Scan for the cell matching the given text and deliver its (x, y) coordinate at center. 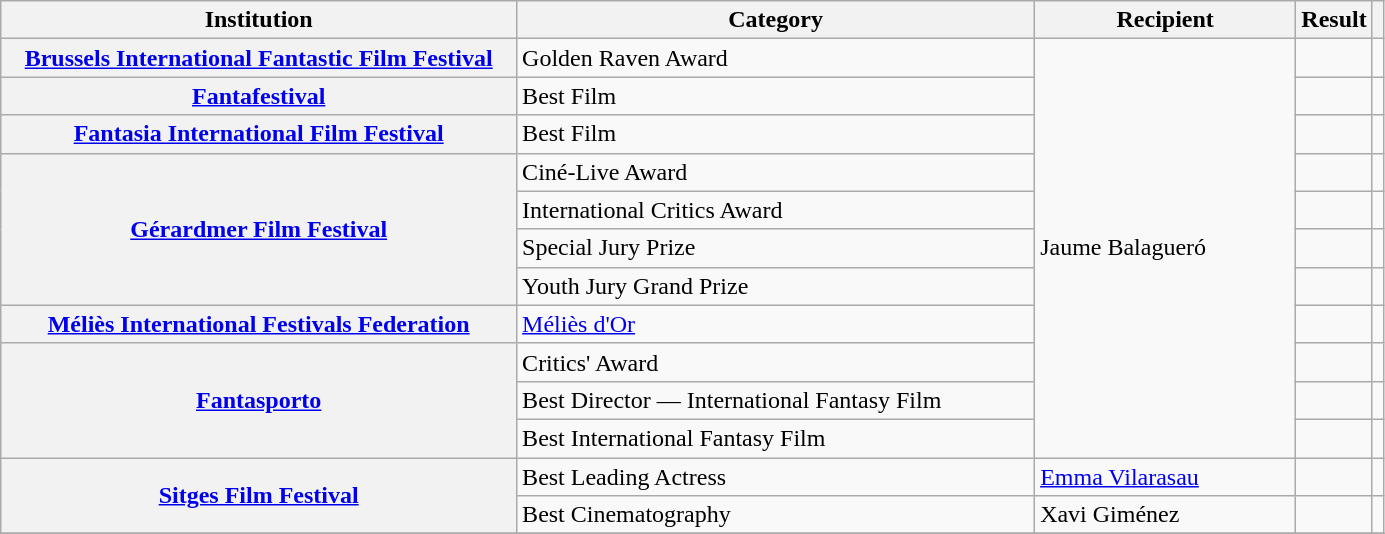
Brussels International Fantastic Film Festival (259, 58)
Gérardmer Film Festival (259, 229)
Jaume Balagueró (1166, 248)
Critics' Award (776, 362)
Category (776, 20)
Ciné-Live Award (776, 172)
Best International Fantasy Film (776, 438)
Best Cinematography (776, 515)
Sitges Film Festival (259, 496)
Youth Jury Grand Prize (776, 286)
Best Leading Actress (776, 477)
Institution (259, 20)
Best Director — International Fantasy Film (776, 400)
Méliès d'Or (776, 324)
Fantasia International Film Festival (259, 134)
Méliès International Festivals Federation (259, 324)
Fantafestival (259, 96)
Result (1334, 20)
Xavi Giménez (1166, 515)
International Critics Award (776, 210)
Fantasporto (259, 400)
Special Jury Prize (776, 248)
Recipient (1166, 20)
Golden Raven Award (776, 58)
Emma Vilarasau (1166, 477)
